Detect which cell encompasses the target text, then output its (X, Y) center coordinate. 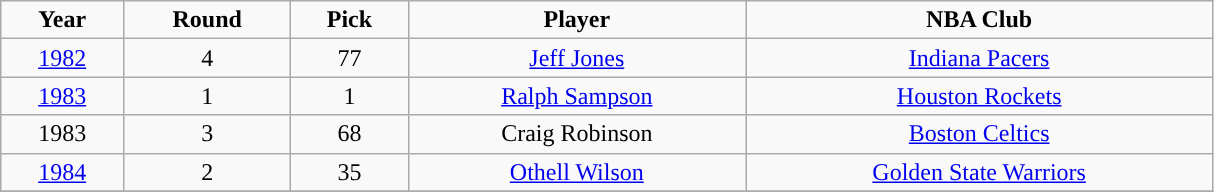
3 (208, 134)
Craig Robinson (577, 134)
Ralph Sampson (577, 96)
Boston Celtics (980, 134)
4 (208, 58)
Indiana Pacers (980, 58)
1984 (62, 172)
NBA Club (980, 20)
68 (350, 134)
35 (350, 172)
Round (208, 20)
Jeff Jones (577, 58)
2 (208, 172)
Houston Rockets (980, 96)
Golden State Warriors (980, 172)
Pick (350, 20)
Year (62, 20)
1982 (62, 58)
77 (350, 58)
Player (577, 20)
Othell Wilson (577, 172)
